Provide the (X, Y) coordinate of the cell's center where the given text is located.  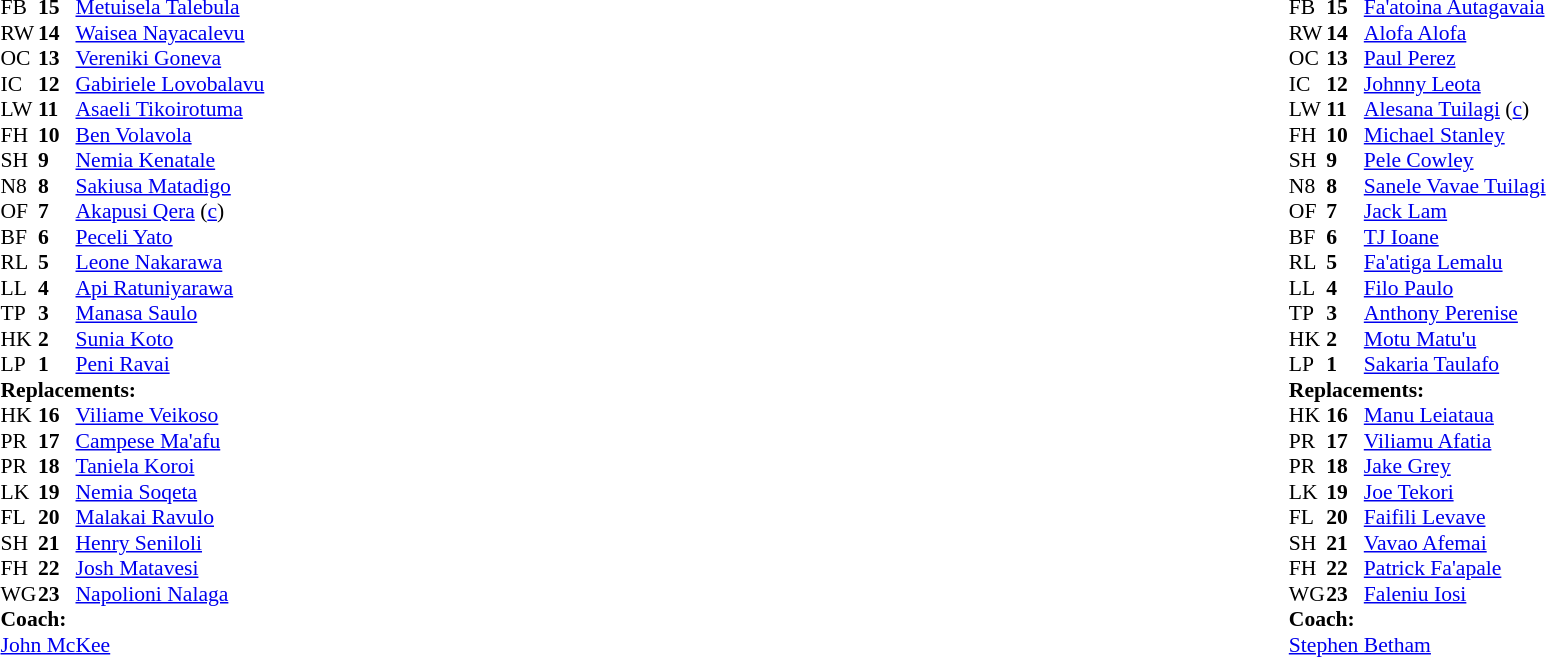
Faleniu Iosi (1455, 594)
Josh Matavesi (170, 569)
Api Ratuniyarawa (170, 288)
Patrick Fa'apale (1455, 569)
Malakai Ravulo (170, 517)
Sakiusa Matadigo (170, 186)
TJ Ioane (1455, 237)
Filo Paulo (1455, 288)
Asaeli Tikoirotuma (170, 109)
Viliame Veikoso (170, 415)
Ben Volavola (170, 135)
Nemia Soqeta (170, 492)
Anthony Perenise (1455, 313)
Manu Leiataua (1455, 415)
Jack Lam (1455, 211)
Taniela Koroi (170, 467)
Vereniki Goneva (170, 59)
Pele Cowley (1455, 161)
Sunia Koto (170, 339)
Joe Tekori (1455, 492)
Alesana Tuilagi (c) (1455, 109)
Akapusi Qera (c) (170, 211)
Campese Ma'afu (170, 441)
Alofa Alofa (1455, 33)
Vavao Afemai (1455, 543)
Sakaria Taulafo (1455, 365)
Viliamu Afatia (1455, 441)
Peceli Yato (170, 237)
Manasa Saulo (170, 313)
Leone Nakarawa (170, 263)
Sanele Vavae Tuilagi (1455, 186)
Paul Perez (1455, 59)
Motu Matu'u (1455, 339)
Jake Grey (1455, 467)
Waisea Nayacalevu (170, 33)
Johnny Leota (1455, 84)
Napolioni Nalaga (170, 594)
Gabiriele Lovobalavu (170, 84)
Peni Ravai (170, 365)
Faifili Levave (1455, 517)
Fa'atiga Lemalu (1455, 263)
Nemia Kenatale (170, 161)
Henry Seniloli (170, 543)
Michael Stanley (1455, 135)
